Locate the cell with the specified text and output its [x, y] center coordinate. 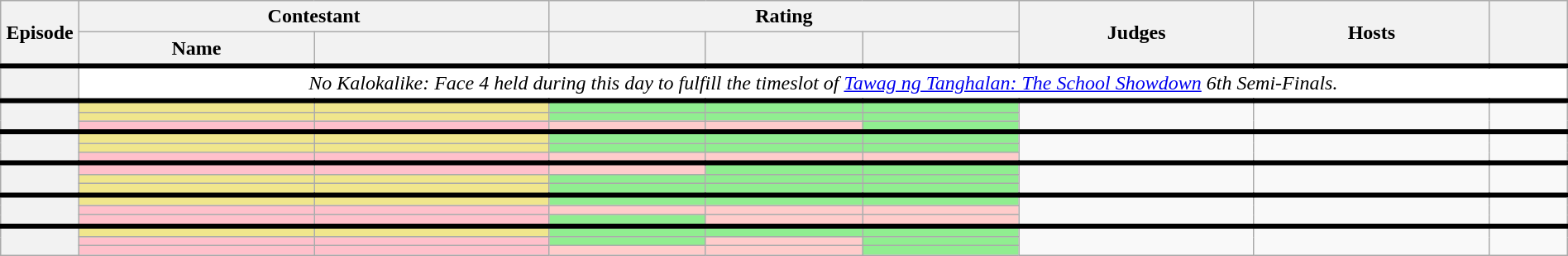
No Kalokalike: Face 4 held during this day to fulfill the timeslot of Tawag ng Tanghalan: The School Showdown 6th Semi-Finals. [823, 83]
Contestant [313, 17]
Episode [40, 33]
Name [196, 49]
Hosts [1371, 33]
Rating [784, 17]
Judges [1136, 33]
